Return the (x, y) coordinate for the center point of the cell that contains the specified text.  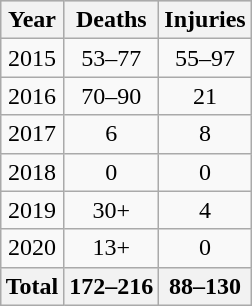
4 (205, 210)
13+ (112, 248)
2016 (32, 96)
2015 (32, 58)
Year (32, 20)
21 (205, 96)
53–77 (112, 58)
55–97 (205, 58)
2017 (32, 134)
2018 (32, 172)
6 (112, 134)
2019 (32, 210)
Total (32, 286)
172–216 (112, 286)
88–130 (205, 286)
8 (205, 134)
Injuries (205, 20)
Deaths (112, 20)
30+ (112, 210)
2020 (32, 248)
70–90 (112, 96)
